Extract the (X, Y) coordinate from the center of the cell holding the provided text.  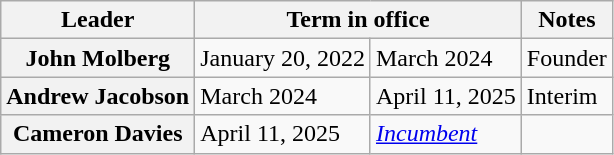
Term in office (358, 20)
Founder (566, 58)
Leader (98, 20)
Incumbent (446, 134)
Cameron Davies (98, 134)
January 20, 2022 (283, 58)
Notes (566, 20)
Interim (566, 96)
John Molberg (98, 58)
Andrew Jacobson (98, 96)
